Return the [x, y] coordinate for the center point of the cell that contains the specified text.  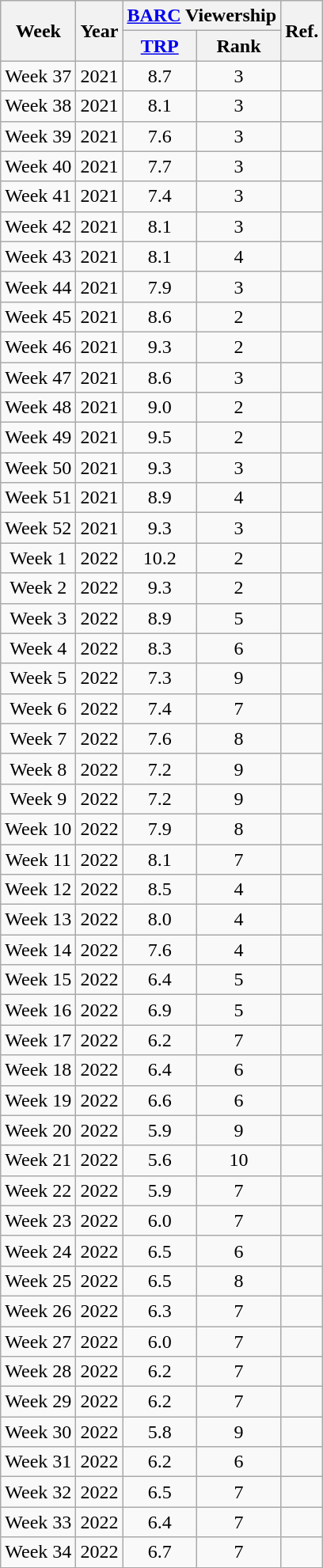
Week 11 [38, 859]
TRP [160, 46]
Week 6 [38, 708]
Week 10 [38, 829]
BARC Viewership [202, 16]
Week 22 [38, 1190]
Week 39 [38, 136]
6.7 [160, 1552]
Year [100, 31]
Week 45 [38, 317]
Week 41 [38, 196]
9.5 [160, 438]
Week 49 [38, 438]
Week 29 [38, 1402]
Week 24 [38, 1251]
Week 51 [38, 498]
Week 26 [38, 1311]
Week 2 [38, 588]
Week 5 [38, 678]
Week 1 [38, 558]
Rank [238, 46]
Week 44 [38, 287]
Week 52 [38, 528]
Week 50 [38, 468]
9.0 [160, 408]
Week 17 [38, 1040]
Week 42 [38, 226]
Week 19 [38, 1100]
Week 27 [38, 1342]
Week 12 [38, 890]
Week 9 [38, 799]
8.3 [160, 648]
7.3 [160, 678]
6.3 [160, 1311]
Week 14 [38, 950]
5.8 [160, 1432]
Week 33 [38, 1522]
Week 30 [38, 1432]
Week 43 [38, 256]
Week 37 [38, 76]
5.6 [160, 1160]
Week 8 [38, 769]
Week 20 [38, 1130]
Week 34 [38, 1552]
Week 46 [38, 347]
Week 4 [38, 648]
10.2 [160, 558]
Week 16 [38, 1010]
Week 32 [38, 1492]
8.7 [160, 76]
Week 23 [38, 1221]
10 [238, 1160]
7.7 [160, 166]
Week 3 [38, 618]
8.0 [160, 920]
Week 13 [38, 920]
Week [38, 31]
Week 28 [38, 1372]
Week 18 [38, 1070]
Week 25 [38, 1281]
Week 48 [38, 408]
Week 21 [38, 1160]
Week 47 [38, 378]
Week 7 [38, 738]
6.6 [160, 1100]
8.5 [160, 890]
Week 38 [38, 106]
Week 31 [38, 1462]
Week 15 [38, 980]
Week 40 [38, 166]
Ref. [302, 31]
6.9 [160, 1010]
